Provide the (x, y) coordinate of the cell's center where the given text is located.  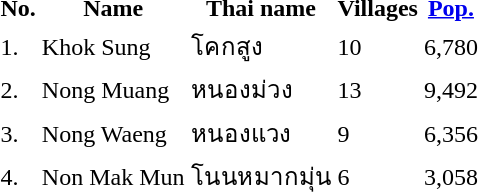
13 (378, 90)
Nong Waeng (113, 133)
10 (378, 46)
9 (378, 133)
หนองม่วง (261, 90)
Khok Sung (113, 46)
โคกสูง (261, 46)
Nong Muang (113, 90)
หนองแวง (261, 133)
